Pinpoint the cell where the given text exists, returning its (x, y) midpoint coordinate. 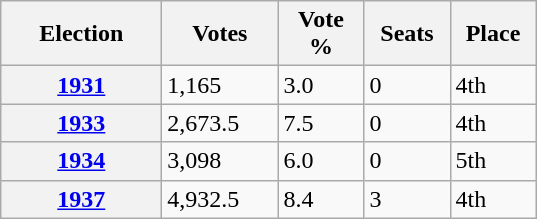
2,673.5 (220, 123)
1933 (82, 123)
1931 (82, 85)
3 (407, 199)
Seats (407, 34)
1937 (82, 199)
1934 (82, 161)
5th (493, 161)
7.5 (321, 123)
Place (493, 34)
8.4 (321, 199)
Election (82, 34)
1,165 (220, 85)
6.0 (321, 161)
Vote % (321, 34)
3.0 (321, 85)
Votes (220, 34)
3,098 (220, 161)
4,932.5 (220, 199)
